Detect which cell encompasses the target text, then output its (X, Y) center coordinate. 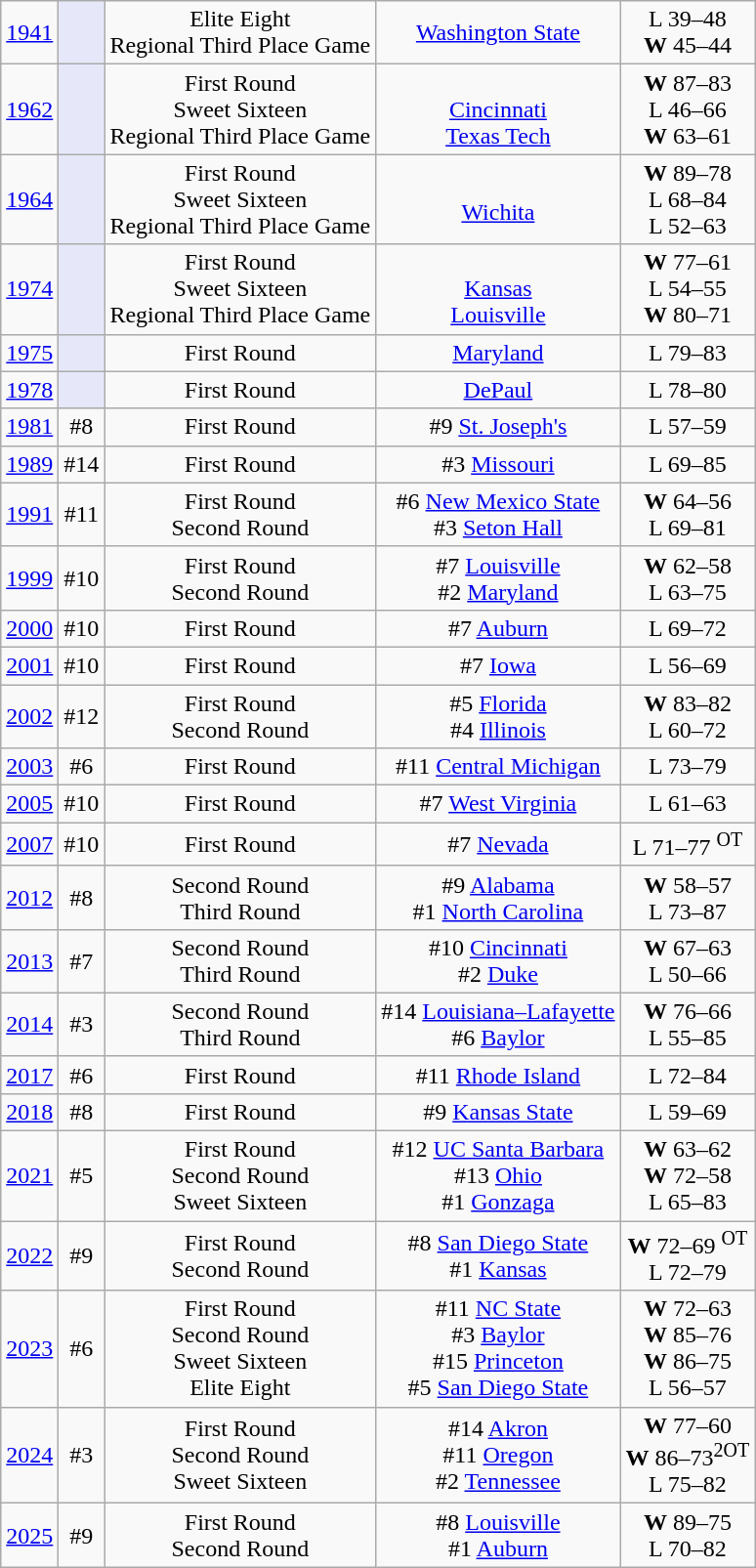
#8 Louisville#1 Auburn (498, 1536)
W 64–56L 69–81 (688, 514)
L 61–63 (688, 804)
#5 Florida#4 Illinois (498, 715)
DePaul (498, 390)
L 69–85 (688, 464)
2000 (29, 628)
2017 (29, 1075)
First RoundSecond RoundSweet SixteenElite Eight (240, 1348)
L 72–84 (688, 1075)
W 89–75L 70–82 (688, 1536)
#11 Rhode Island (498, 1075)
#5 (82, 1176)
2007 (29, 844)
W 89–78L 68–84L 52–63 (688, 199)
1974 (29, 289)
Elite EightRegional Third Place Game (240, 33)
W 87–83L 46–66W 63–61 (688, 109)
2002 (29, 715)
1941 (29, 33)
2003 (29, 767)
W 77–60W 86–732OTL 75–82 (688, 1456)
L 73–79 (688, 767)
W 72–69 OT L 72–79 (688, 1256)
2001 (29, 665)
Maryland (498, 353)
1962 (29, 109)
2014 (29, 1024)
2024 (29, 1456)
#14 (82, 464)
1981 (29, 427)
2005 (29, 804)
2018 (29, 1112)
W 58–57L 73–87 (688, 897)
#3 Missouri (498, 464)
#7 (82, 961)
#7 Nevada (498, 844)
2012 (29, 897)
1964 (29, 199)
#14 Akron#11 Oregon#2 Tennessee (498, 1456)
2013 (29, 961)
#14 Louisiana–Lafayette#6 Baylor (498, 1024)
W 63–62W 72–58L 65–83 (688, 1176)
L 79–83 (688, 353)
#10 Cincinnati#2 Duke (498, 961)
#12 UC Santa Barbara#13 Ohio#1 Gonzaga (498, 1176)
W 67–63 L 50–66 (688, 961)
#7 Louisville#2 Maryland (498, 578)
#6 New Mexico State#3 Seton Hall (498, 514)
#11 NC State#3 Baylor#15 Princeton#5 San Diego State (498, 1348)
1991 (29, 514)
2021 (29, 1176)
1989 (29, 464)
W 76–66 L 55–85 (688, 1024)
L 57–59 (688, 427)
W 72–63 W 85–76 W 86–75 L 56–57 (688, 1348)
2023 (29, 1348)
#7 West Virginia (498, 804)
L 78–80 (688, 390)
2025 (29, 1536)
Wichita (498, 199)
L 39–48W 45–44 (688, 33)
1978 (29, 390)
L 59–69 (688, 1112)
L 69–72 (688, 628)
2022 (29, 1256)
#8 San Diego State#1 Kansas (498, 1256)
#7 Iowa (498, 665)
W 62–58L 63–75 (688, 578)
#11 Central Michigan (498, 767)
#9 Kansas State (498, 1112)
#7 Auburn (498, 628)
W 77–61L 54–55W 80–71 (688, 289)
L 56–69 (688, 665)
#9 Alabama#1 North Carolina (498, 897)
W 83–82L 60–72 (688, 715)
Washington State (498, 33)
1999 (29, 578)
#11 (82, 514)
KansasLouisville (498, 289)
1975 (29, 353)
#12 (82, 715)
CincinnatiTexas Tech (498, 109)
L 71–77 OT (688, 844)
#9 St. Joseph's (498, 427)
